Provide the [x, y] coordinate of the cell's center where the given text is located.  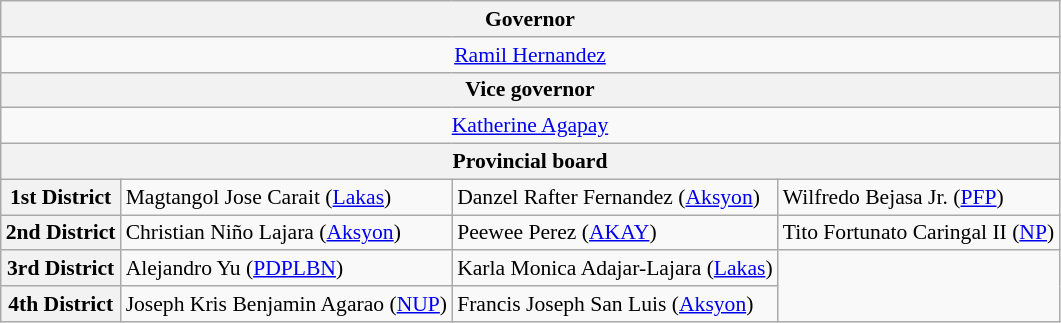
Peewee Perez (AKAY) [615, 233]
Danzel Rafter Fernandez (Aksyon) [615, 197]
Francis Joseph San Luis (Aksyon) [615, 304]
Joseph Kris Benjamin Agarao (NUP) [287, 304]
Provincial board [530, 162]
2nd District [61, 233]
Karla Monica Adajar-Lajara (Lakas) [615, 269]
1st District [61, 197]
3rd District [61, 269]
4th District [61, 304]
Christian Niño Lajara (Aksyon) [287, 233]
Ramil Hernandez [530, 55]
Vice governor [530, 90]
Governor [530, 19]
Alejandro Yu (PDPLBN) [287, 269]
Katherine Agapay [530, 126]
Tito Fortunato Caringal II (NP) [919, 233]
Magtangol Jose Carait (Lakas) [287, 197]
Wilfredo Bejasa Jr. (PFP) [919, 197]
